Scan for the cell matching the given text and deliver its (X, Y) coordinate at center. 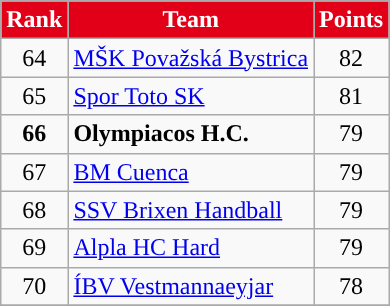
67 (34, 172)
Alpla HC Hard (191, 248)
68 (34, 210)
Points (352, 20)
Rank (34, 20)
78 (352, 286)
64 (34, 58)
SSV Brixen Handball (191, 210)
BM Cuenca (191, 172)
Olympiacos H.C. (191, 134)
ÍBV Vestmannaeyjar (191, 286)
Spor Toto SK (191, 96)
82 (352, 58)
65 (34, 96)
70 (34, 286)
Team (191, 20)
66 (34, 134)
MŠK Považská Bystrica (191, 58)
81 (352, 96)
69 (34, 248)
